Scan for the cell matching the given text and deliver its [X, Y] coordinate at center. 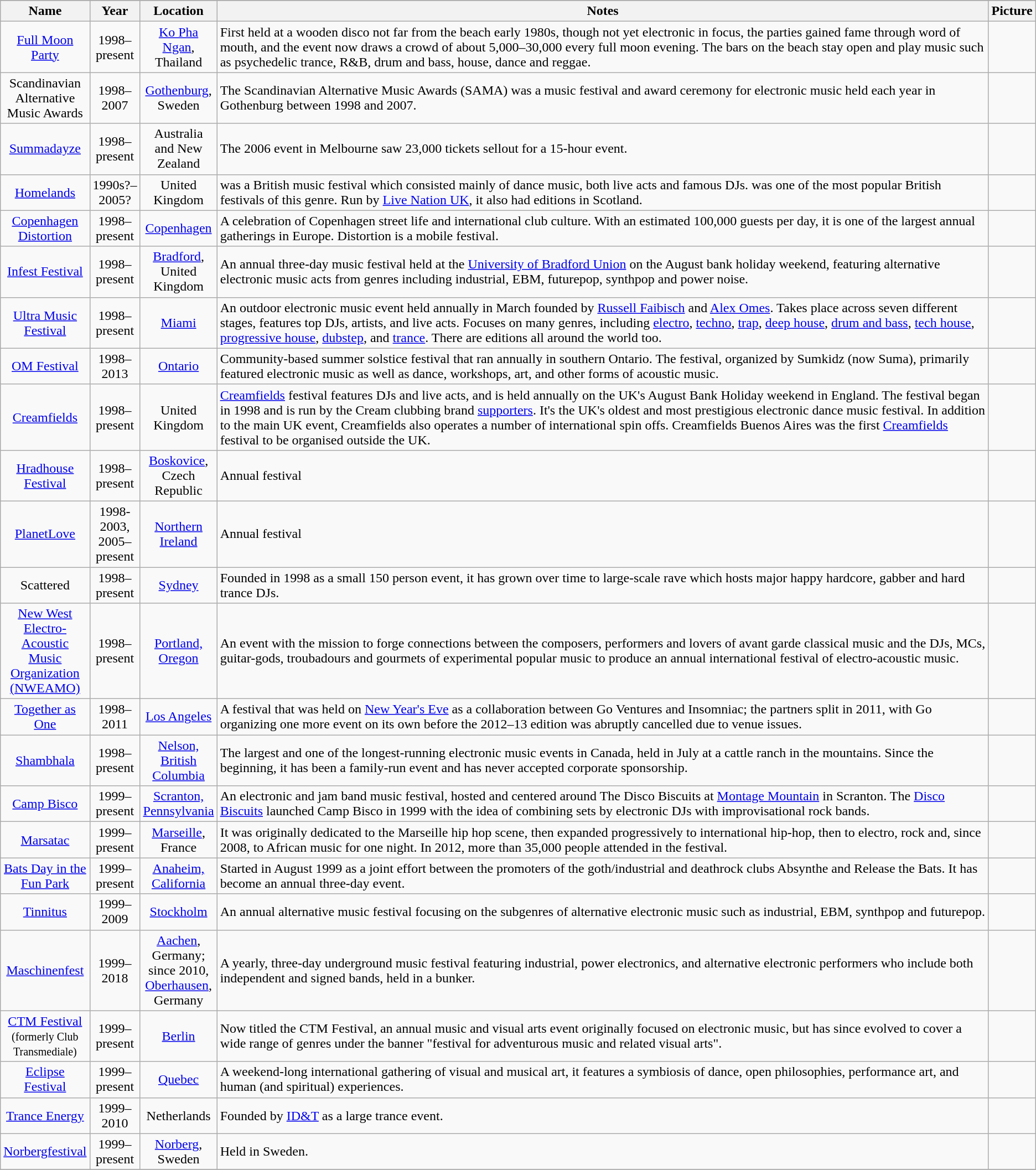
Bradford, United Kingdom [178, 272]
1999–2009 [115, 912]
Together as One [45, 717]
Hradhouse Festival [45, 475]
Camp Bisco [45, 804]
Trance Energy [45, 1116]
Creamfields [45, 417]
1999–2018 [115, 970]
Anaheim, California [178, 876]
Held in Sweden. [603, 1151]
Picture [1012, 11]
Year [115, 11]
Stockholm [178, 912]
Miami [178, 323]
Scranton, Pennsylvania [178, 804]
Quebec [178, 1079]
Netherlands [178, 1116]
Homelands [45, 193]
Founded in 1998 as a small 150 person event, it has grown over time to large-scale rave which hosts major happy hardcore, gabber and hard trance DJs. [603, 584]
Scandinavian Alternative Music Awards [45, 98]
Notes [603, 11]
Norberg, Sweden [178, 1151]
1998–2013 [115, 366]
Ultra Music Festival [45, 323]
Summadayze [45, 149]
Aachen, Germany; since 2010, Oberhausen, Germany [178, 970]
Bats Day in the Fun Park [45, 876]
Founded by ID&T as a large trance event. [603, 1116]
Ko Pha Ngan, Thailand [178, 47]
1990s?–2005? [115, 193]
Norbergfestival [45, 1151]
Portland, Oregon [178, 651]
Eclipse Festival [45, 1079]
Tinnitus [45, 912]
PlanetLove [45, 534]
Sydney [178, 584]
New West Electro-Acoustic Music Organization (NWEAMO) [45, 651]
Copenhagen Distortion [45, 228]
Ontario [178, 366]
An annual alternative music festival focusing on the subgenres of alternative electronic music such as industrial, EBM, synthpop and futurepop. [603, 912]
Northern Ireland [178, 534]
Location [178, 11]
Copenhagen [178, 228]
1998-2003, 2005–present [115, 534]
1998–2011 [115, 717]
Name [45, 11]
CTM Festival(formerly Club Transmediale) [45, 1036]
Full Moon Party [45, 47]
Infest Festival [45, 272]
1999–2010 [115, 1116]
Marsatac [45, 840]
Scattered [45, 584]
Australia and New Zealand [178, 149]
Los Angeles [178, 717]
Berlin [178, 1036]
1998–2007 [115, 98]
Marseille, France [178, 840]
Shambhala [45, 760]
Boskovice, Czech Republic [178, 475]
Maschinenfest [45, 970]
OM Festival [45, 366]
The 2006 event in Melbourne saw 23,000 tickets sellout for a 15-hour event. [603, 149]
Nelson, British Columbia [178, 760]
Gothenburg, Sweden [178, 98]
